Return the [x, y] coordinate for the center point of the cell that contains the specified text.  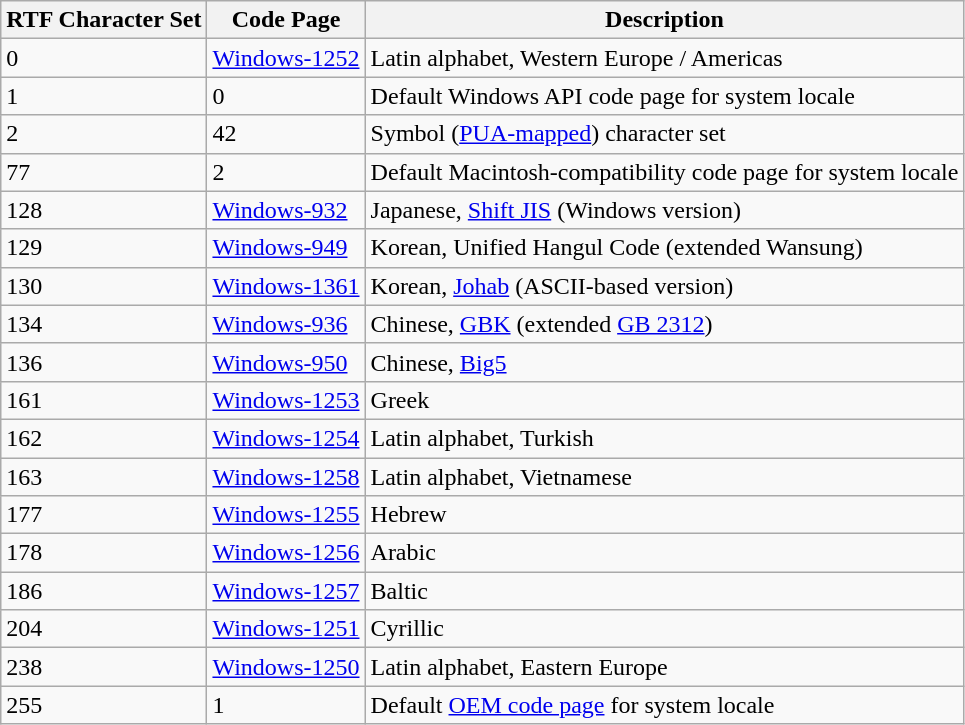
177 [104, 515]
Chinese, GBK (extended GB 2312) [664, 324]
163 [104, 477]
162 [104, 438]
Latin alphabet, Eastern Europe [664, 667]
RTF Character Set [104, 20]
Windows-1251 [286, 629]
Chinese, Big5 [664, 362]
130 [104, 286]
Korean, Unified Hangul Code (extended Wansung) [664, 248]
Windows-936 [286, 324]
186 [104, 591]
Baltic [664, 591]
134 [104, 324]
Windows-1361 [286, 286]
Code Page [286, 20]
Hebrew [664, 515]
Korean, Johab (ASCII-based version) [664, 286]
Latin alphabet, Turkish [664, 438]
128 [104, 210]
Default Windows API code page for system locale [664, 96]
161 [104, 400]
Default OEM code page for system locale [664, 705]
Windows-1256 [286, 553]
77 [104, 172]
Latin alphabet, Vietnamese [664, 477]
255 [104, 705]
Symbol (PUA-mapped) character set [664, 134]
Windows-949 [286, 248]
Windows-1253 [286, 400]
Default Macintosh-compatibility code page for system locale [664, 172]
129 [104, 248]
Latin alphabet, Western Europe / Americas [664, 58]
Japanese, Shift JIS (Windows version) [664, 210]
Windows-1258 [286, 477]
Windows-1254 [286, 438]
Windows-1252 [286, 58]
Windows-932 [286, 210]
Windows-1250 [286, 667]
136 [104, 362]
Arabic [664, 553]
Windows-950 [286, 362]
238 [104, 667]
Windows-1255 [286, 515]
204 [104, 629]
42 [286, 134]
178 [104, 553]
Description [664, 20]
Windows-1257 [286, 591]
Greek [664, 400]
Cyrillic [664, 629]
